Return (x, y) of the center of cell containing provided text 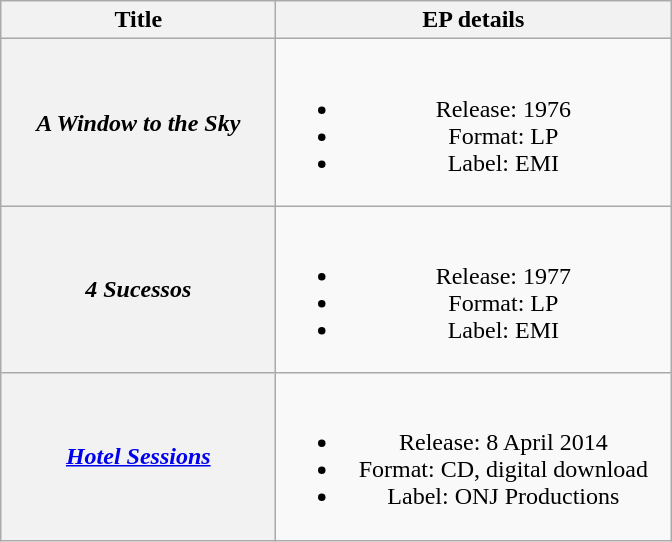
Hotel Sessions (138, 456)
EP details (474, 20)
Title (138, 20)
Release: 1977Format: LPLabel: EMI (474, 290)
4 Sucessos (138, 290)
Release: 8 April 2014Format: CD, digital downloadLabel: ONJ Productions (474, 456)
A Window to the Sky (138, 122)
Release: 1976Format: LPLabel: EMI (474, 122)
